Search for the cell housing the specified text and yield its [X, Y] center coordinate. 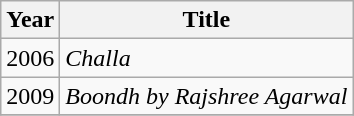
Year [30, 20]
2009 [30, 96]
Title [206, 20]
Boondh by Rajshree Agarwal [206, 96]
Challa [206, 58]
2006 [30, 58]
